Output the [X, Y] coordinate of the center of the cell containing the given text.  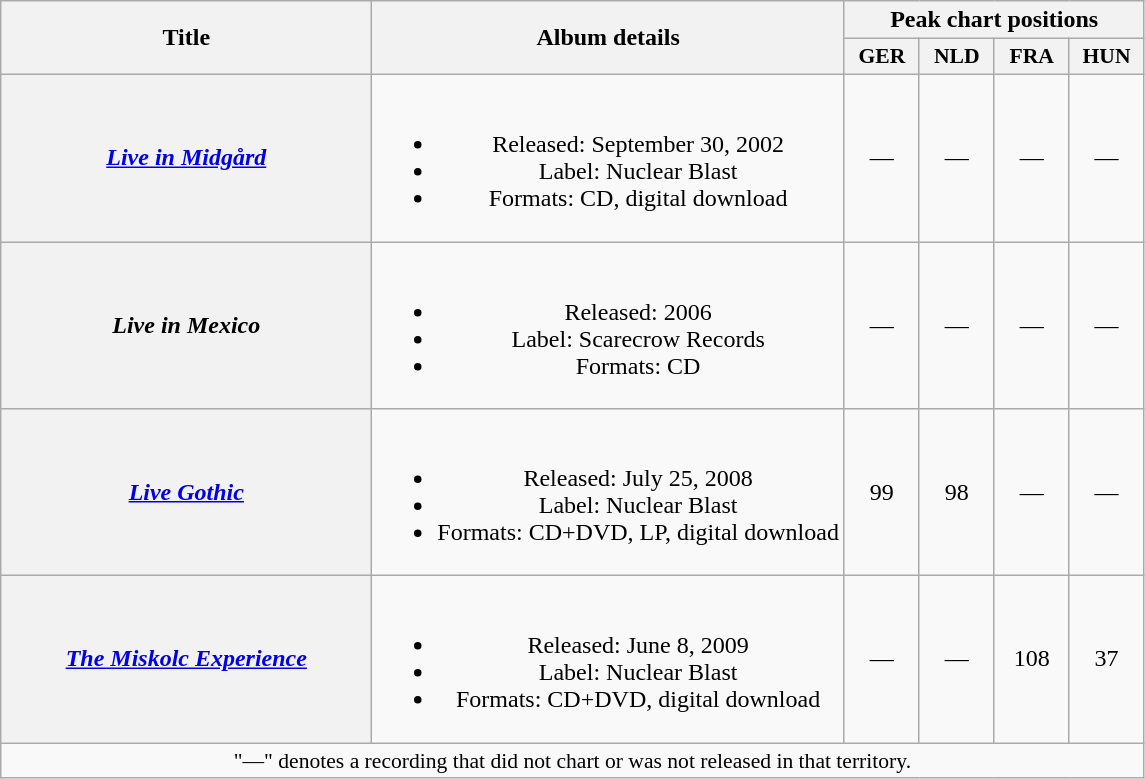
Released: 2006Label: Scarecrow RecordsFormats: CD [608, 326]
98 [956, 492]
Title [186, 38]
"—" denotes a recording that did not chart or was not released in that territory. [572, 761]
The Miskolc Experience [186, 660]
Album details [608, 38]
Released: July 25, 2008Label: Nuclear BlastFormats: CD+DVD, LP, digital download [608, 492]
108 [1032, 660]
FRA [1032, 57]
99 [882, 492]
37 [1106, 660]
GER [882, 57]
Peak chart positions [994, 20]
Released: June 8, 2009Label: Nuclear BlastFormats: CD+DVD, digital download [608, 660]
NLD [956, 57]
Live in Midgård [186, 158]
HUN [1106, 57]
Live in Mexico [186, 326]
Live Gothic [186, 492]
Released: September 30, 2002Label: Nuclear BlastFormats: CD, digital download [608, 158]
